For the text-containing cell, return its midpoint in (X, Y) coordinate format. 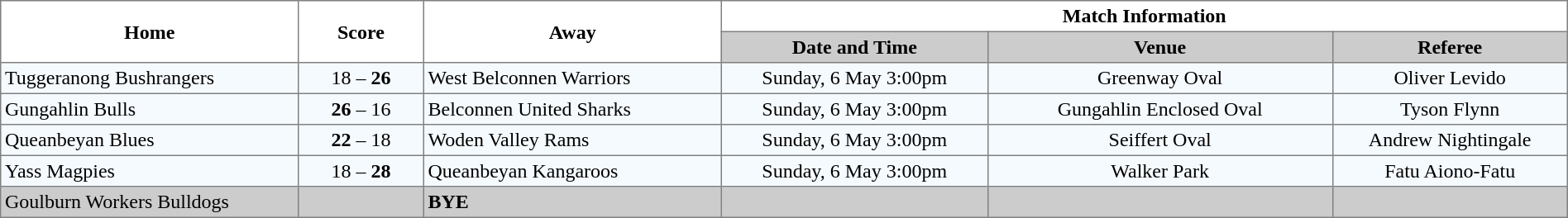
West Belconnen Warriors (572, 78)
Away (572, 31)
Goulburn Workers Bulldogs (150, 202)
BYE (572, 202)
18 – 26 (361, 78)
Walker Park (1159, 171)
Gungahlin Bulls (150, 109)
18 – 28 (361, 171)
26 – 16 (361, 109)
Greenway Oval (1159, 78)
Queanbeyan Blues (150, 140)
Belconnen United Sharks (572, 109)
Oliver Levido (1450, 78)
Fatu Aiono-Fatu (1450, 171)
Referee (1450, 47)
Venue (1159, 47)
Match Information (1145, 17)
Tyson Flynn (1450, 109)
22 – 18 (361, 140)
Queanbeyan Kangaroos (572, 171)
Seiffert Oval (1159, 140)
Woden Valley Rams (572, 140)
Andrew Nightingale (1450, 140)
Score (361, 31)
Yass Magpies (150, 171)
Date and Time (854, 47)
Tuggeranong Bushrangers (150, 78)
Home (150, 31)
Gungahlin Enclosed Oval (1159, 109)
